Locate the cell with the specified text and output its [x, y] center coordinate. 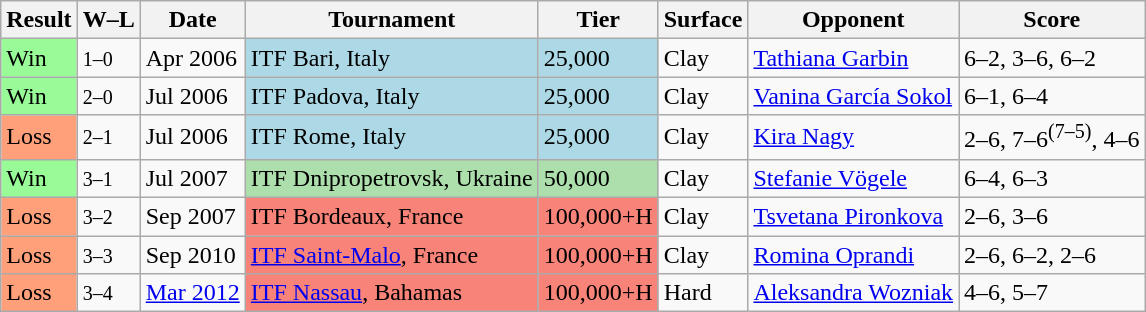
Tathiana Garbin [854, 58]
Sep 2007 [192, 217]
ITF Saint-Malo, France [392, 255]
Result [39, 20]
ITF Rome, Italy [392, 138]
Date [192, 20]
Surface [703, 20]
Opponent [854, 20]
Score [1052, 20]
W–L [108, 20]
Tsvetana Pironkova [854, 217]
ITF Bari, Italy [392, 58]
3–3 [108, 255]
Aleksandra Wozniak [854, 293]
1–0 [108, 58]
Apr 2006 [192, 58]
ITF Dnipropetrovsk, Ukraine [392, 178]
2–6, 3–6 [1052, 217]
50,000 [598, 178]
Hard [703, 293]
3–4 [108, 293]
6–2, 3–6, 6–2 [1052, 58]
ITF Nassau, Bahamas [392, 293]
6–1, 6–4 [1052, 96]
3–1 [108, 178]
2–6, 7–6(7–5), 4–6 [1052, 138]
Vanina García Sokol [854, 96]
Sep 2010 [192, 255]
2–6, 6–2, 2–6 [1052, 255]
Jul 2007 [192, 178]
Tournament [392, 20]
Kira Nagy [854, 138]
6–4, 6–3 [1052, 178]
2–0 [108, 96]
2–1 [108, 138]
Romina Oprandi [854, 255]
Mar 2012 [192, 293]
Stefanie Vögele [854, 178]
ITF Bordeaux, France [392, 217]
Tier [598, 20]
4–6, 5–7 [1052, 293]
ITF Padova, Italy [392, 96]
3–2 [108, 217]
